Output the [x, y] coordinate of the center of the cell containing the given text.  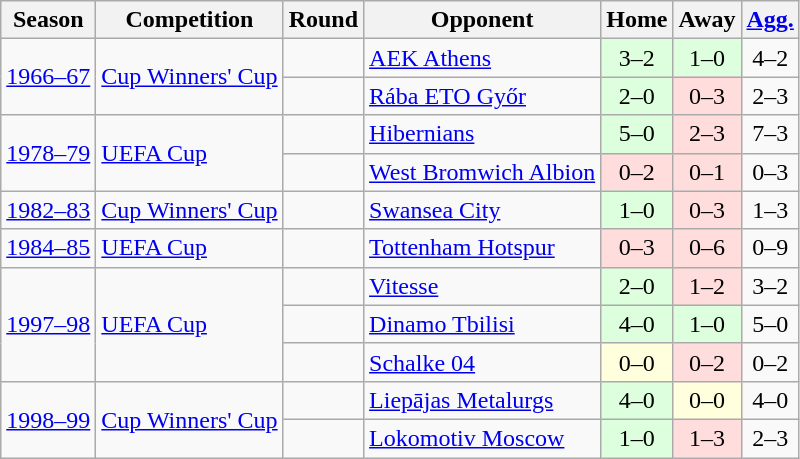
1984–85 [48, 248]
Tottenham Hotspur [482, 248]
Schalke 04 [482, 362]
AEK Athens [482, 58]
1978–79 [48, 153]
7–3 [770, 134]
Hibernians [482, 134]
1–2 [707, 286]
Agg. [770, 20]
1982–83 [48, 210]
4–2 [770, 58]
Round [323, 20]
1997–98 [48, 324]
0–1 [707, 172]
Away [707, 20]
Dinamo Tbilisi [482, 324]
Swansea City [482, 210]
0–6 [707, 248]
West Bromwich Albion [482, 172]
0–9 [770, 248]
Competition [190, 20]
Liepājas Metalurgs [482, 400]
Lokomotiv Moscow [482, 438]
Rába ETO Győr [482, 96]
Vitesse [482, 286]
1998–99 [48, 419]
Home [637, 20]
Season [48, 20]
1966–67 [48, 77]
Opponent [482, 20]
